Return (x, y) of the center of cell containing provided text 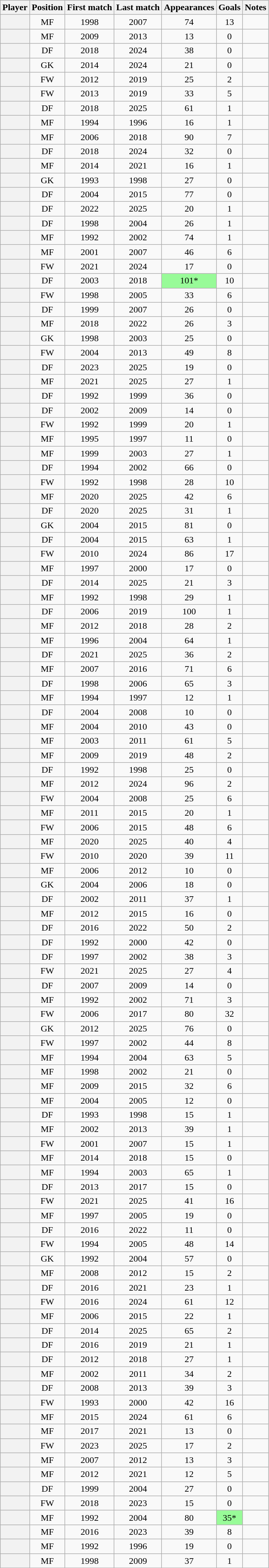
Position (47, 8)
23 (189, 1287)
101* (189, 281)
43 (189, 727)
57 (189, 1259)
7 (229, 137)
34 (189, 1374)
41 (189, 1201)
18 (189, 885)
76 (189, 1028)
Last match (138, 8)
81 (189, 525)
49 (189, 353)
Appearances (189, 8)
66 (189, 468)
Notes (255, 8)
90 (189, 137)
First match (89, 8)
29 (189, 597)
35* (229, 1517)
1995 (89, 439)
96 (189, 784)
100 (189, 611)
86 (189, 554)
Goals (229, 8)
Player (15, 8)
77 (189, 195)
22 (189, 1316)
44 (189, 1043)
64 (189, 640)
40 (189, 841)
46 (189, 252)
50 (189, 928)
31 (189, 511)
